Scan for the cell matching the given text and deliver its [x, y] coordinate at center. 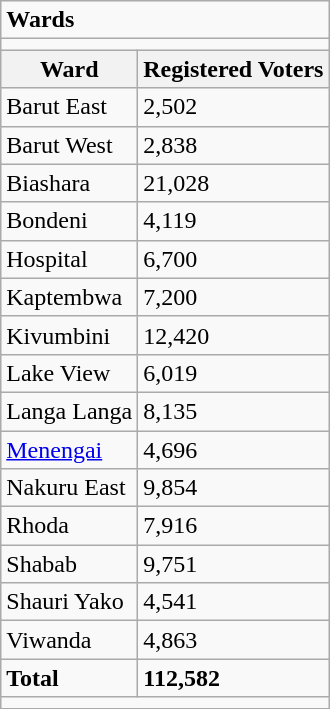
Ward [70, 69]
Bondeni [70, 221]
Biashara [70, 183]
4,863 [234, 640]
7,916 [234, 526]
4,119 [234, 221]
9,751 [234, 564]
Wards [165, 20]
7,200 [234, 297]
Registered Voters [234, 69]
4,541 [234, 602]
Barut East [70, 107]
6,700 [234, 259]
2,838 [234, 145]
Barut West [70, 145]
12,420 [234, 335]
Viwanda [70, 640]
Kivumbini [70, 335]
Lake View [70, 373]
4,696 [234, 449]
Langa Langa [70, 411]
Kaptembwa [70, 297]
Shauri Yako [70, 602]
Hospital [70, 259]
112,582 [234, 678]
Shabab [70, 564]
Menengai [70, 449]
21,028 [234, 183]
6,019 [234, 373]
Nakuru East [70, 488]
8,135 [234, 411]
Total [70, 678]
9,854 [234, 488]
Rhoda [70, 526]
2,502 [234, 107]
